Extract the (x, y) coordinate from the center of the cell holding the provided text.  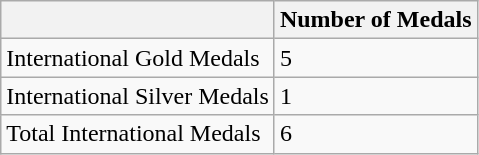
Total International Medals (138, 134)
International Silver Medals (138, 96)
1 (376, 96)
5 (376, 58)
6 (376, 134)
Number of Medals (376, 20)
International Gold Medals (138, 58)
